Return the (x, y) coordinate for the center point of the cell that contains the specified text.  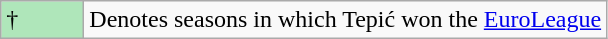
Denotes seasons in which Tepić won the EuroLeague (346, 20)
† (42, 20)
